Determine the [X, Y] coordinate at the center of the cell enclosing the given text.  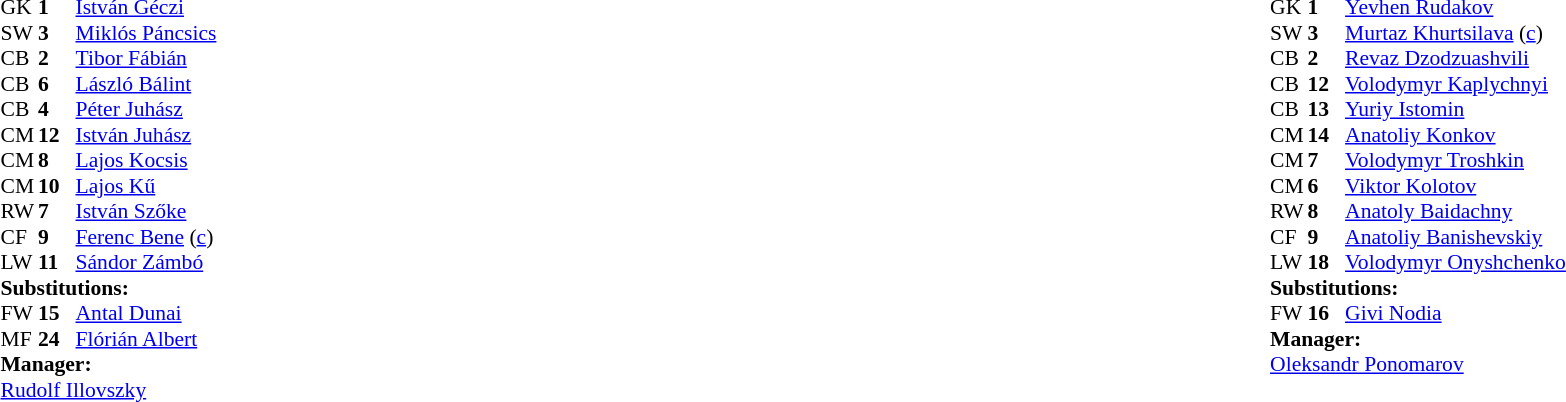
László Bálint [146, 84]
Givi Nodia [1456, 313]
Flórián Albert [146, 339]
24 [57, 339]
11 [57, 263]
Revaz Dzodzuashvili [1456, 59]
10 [57, 186]
Volodymyr Troshkin [1456, 161]
MF [19, 339]
Anatoliy Banishevskiy [1456, 237]
4 [57, 109]
Yuriy Istomin [1456, 109]
István Szőke [146, 211]
Antal Dunai [146, 313]
Péter Juhász [146, 109]
Miklós Páncsics [146, 33]
Anatoly Baidachny [1456, 211]
Oleksandr Ponomarov [1418, 365]
18 [1327, 263]
15 [57, 313]
Lajos Kű [146, 186]
Volodymyr Kaplychnyi [1456, 84]
Tibor Fábián [146, 59]
13 [1327, 109]
Ferenc Bene (c) [146, 237]
Sándor Zámbó [146, 263]
Viktor Kolotov [1456, 186]
István Juhász [146, 135]
Murtaz Khurtsilava (c) [1456, 33]
Lajos Kocsis [146, 161]
14 [1327, 135]
16 [1327, 313]
Volodymyr Onyshchenko [1456, 263]
Anatoliy Konkov [1456, 135]
